Detect which cell encompasses the target text, then output its (X, Y) center coordinate. 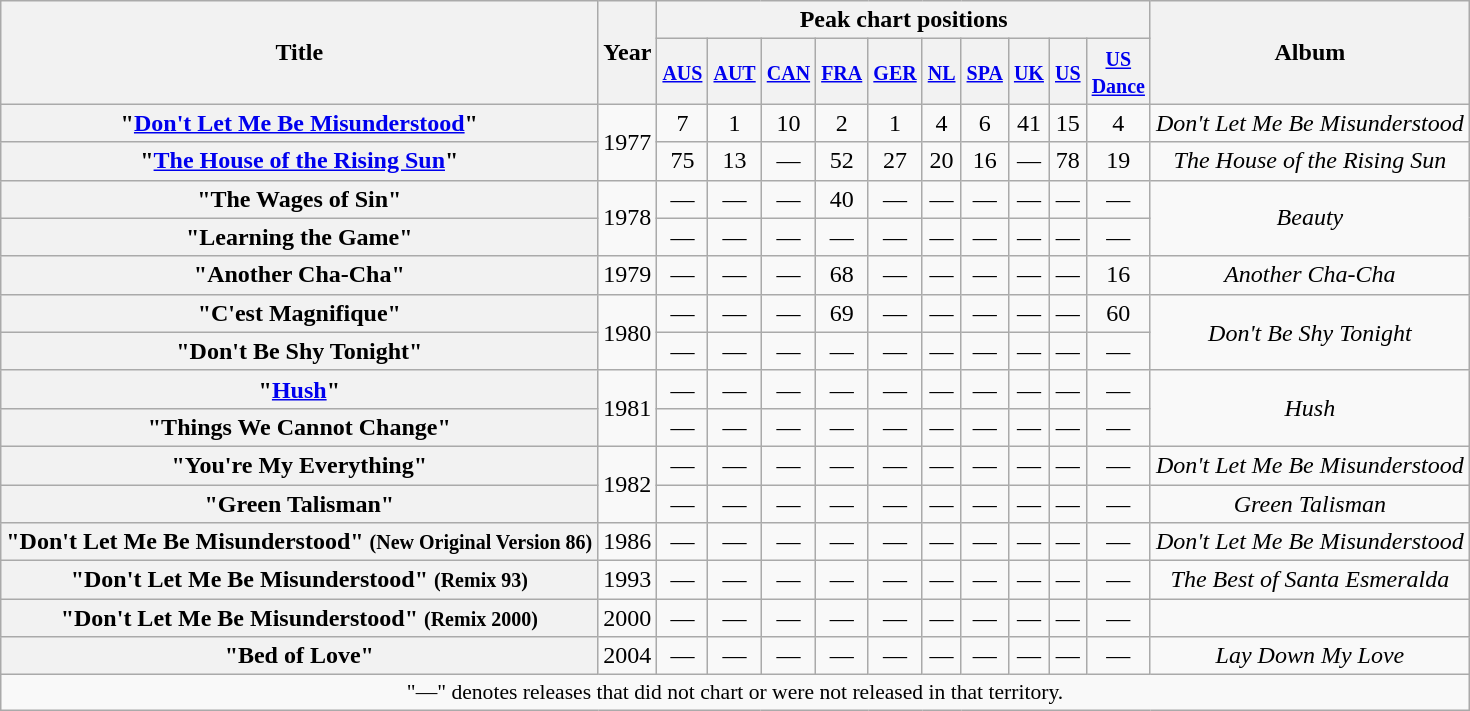
AUT (734, 72)
1986 (628, 542)
Hush (1310, 408)
"The Wages of Sin" (300, 199)
68 (842, 275)
10 (788, 123)
"Don't Let Me Be Misunderstood" (Remix 2000) (300, 618)
1982 (628, 484)
2 (842, 123)
UK (1028, 72)
1981 (628, 408)
2000 (628, 618)
"Bed of Love" (300, 656)
"You're My Everything" (300, 465)
1977 (628, 142)
52 (842, 161)
FRA (842, 72)
"—" denotes releases that did not chart or were not released in that territory. (736, 693)
"Another Cha-Cha" (300, 275)
27 (895, 161)
SPA (984, 72)
13 (734, 161)
40 (842, 199)
"C'est Magnifique" (300, 313)
Album (1310, 52)
60 (1118, 313)
Green Talisman (1310, 503)
1979 (628, 275)
"Don't Be Shy Tonight" (300, 351)
41 (1028, 123)
NL (942, 72)
Title (300, 52)
Lay Down My Love (1310, 656)
"Don't Let Me Be Misunderstood" (300, 123)
Beauty (1310, 218)
1980 (628, 332)
GER (895, 72)
19 (1118, 161)
CAN (788, 72)
"Hush" (300, 389)
US (1068, 72)
69 (842, 313)
"Don't Let Me Be Misunderstood" (New Original Version 86) (300, 542)
"Green Talisman" (300, 503)
"Don't Let Me Be Misunderstood" (Remix 93) (300, 580)
AUS (682, 72)
The House of the Rising Sun (1310, 161)
Year (628, 52)
6 (984, 123)
78 (1068, 161)
1993 (628, 580)
Peak chart positions (904, 20)
1978 (628, 218)
The Best of Santa Esmeralda (1310, 580)
15 (1068, 123)
75 (682, 161)
2004 (628, 656)
Another Cha-Cha (1310, 275)
20 (942, 161)
"The House of the Rising Sun" (300, 161)
USDance (1118, 72)
Don't Be Shy Tonight (1310, 332)
7 (682, 123)
"Learning the Game" (300, 237)
"Things We Cannot Change" (300, 427)
